Return the [x, y] coordinate for the center point of the cell that contains the specified text.  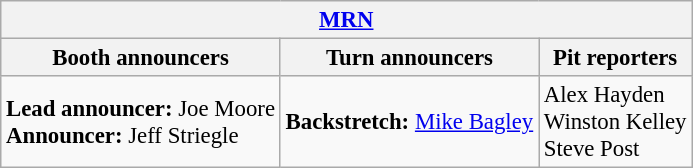
Alex HaydenWinston KelleySteve Post [614, 122]
Lead announcer: Joe MooreAnnouncer: Jeff Striegle [141, 122]
Turn announcers [409, 58]
Pit reporters [614, 58]
MRN [346, 20]
Booth announcers [141, 58]
Backstretch: Mike Bagley [409, 122]
